Scan for the cell matching the given text and deliver its [X, Y] coordinate at center. 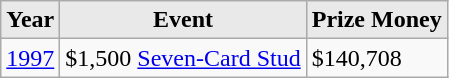
$1,500 Seven-Card Stud [183, 58]
Year [30, 20]
1997 [30, 58]
Event [183, 20]
$140,708 [376, 58]
Prize Money [376, 20]
